Pinpoint the cell where the given text exists, returning its [X, Y] midpoint coordinate. 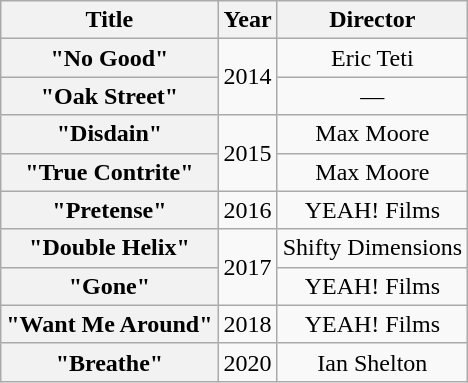
— [372, 96]
2015 [248, 153]
"Oak Street" [110, 96]
"Want Me Around" [110, 324]
Shifty Dimensions [372, 248]
"True Contrite" [110, 172]
"Disdain" [110, 134]
2014 [248, 77]
"Double Helix" [110, 248]
Ian Shelton [372, 362]
2016 [248, 210]
2020 [248, 362]
Year [248, 20]
"Pretense" [110, 210]
Director [372, 20]
2018 [248, 324]
"Gone" [110, 286]
Title [110, 20]
2017 [248, 267]
"Breathe" [110, 362]
"No Good" [110, 58]
Eric Teti [372, 58]
